Search for the cell housing the specified text and yield its [x, y] center coordinate. 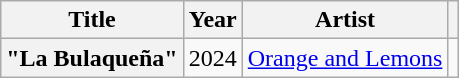
Artist [345, 20]
Title [92, 20]
2024 [212, 58]
Year [212, 20]
Orange and Lemons [345, 58]
"La Bulaqueña" [92, 58]
